Return (x, y) of the center of cell containing provided text 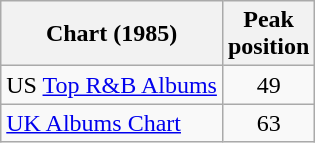
US Top R&B Albums (112, 85)
49 (268, 85)
Peakposition (268, 34)
UK Albums Chart (112, 123)
63 (268, 123)
Chart (1985) (112, 34)
